Scan for the cell matching the given text and deliver its (X, Y) coordinate at center. 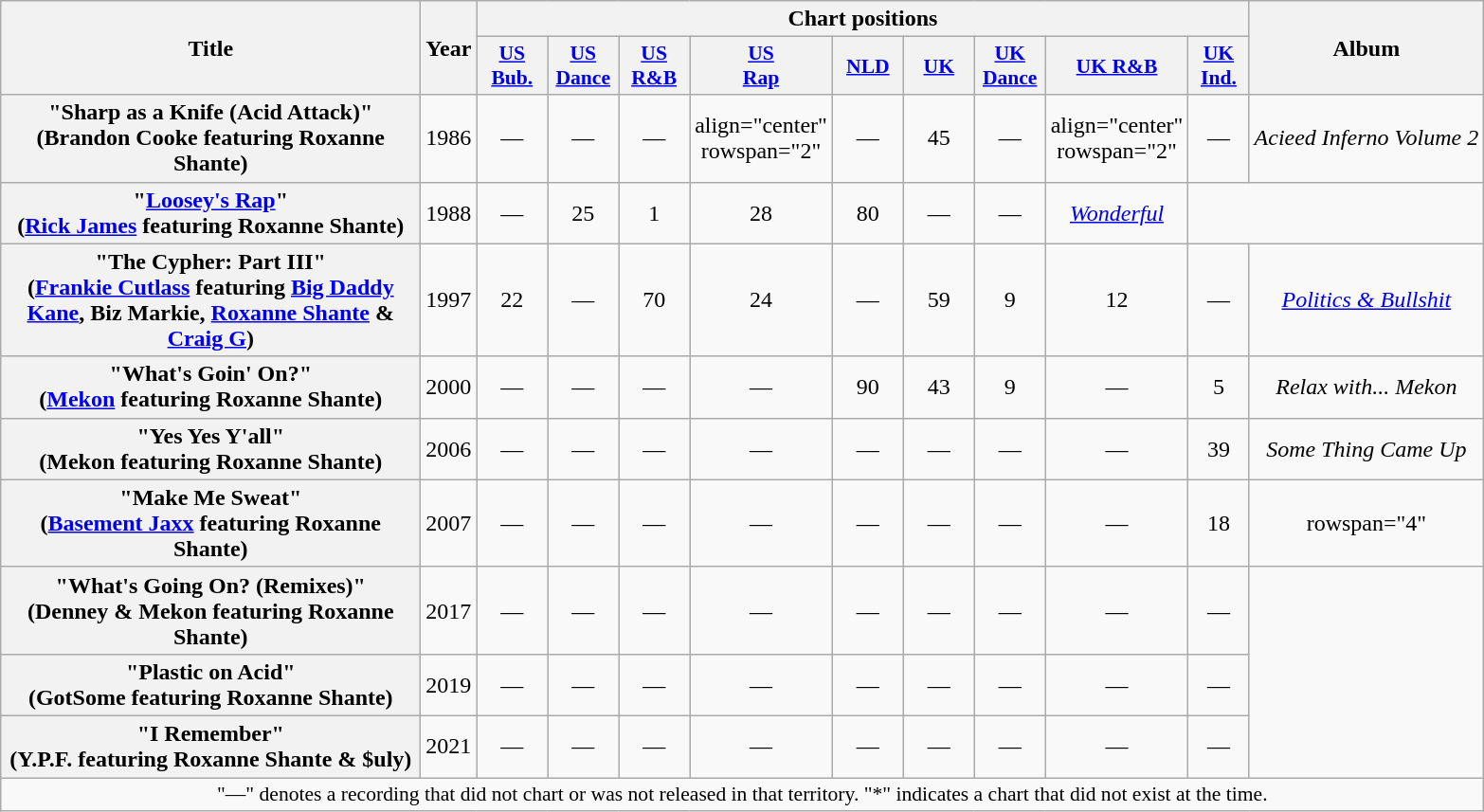
18 (1219, 523)
1 (654, 212)
"—" denotes a recording that did not chart or was not released in that territory. "*" indicates a chart that did not exist at the time. (743, 794)
"What's Going On? (Remixes)"(Denney & Mekon featuring Roxanne Shante) (210, 610)
2021 (449, 747)
UK R&B (1116, 66)
2006 (449, 449)
rowspan="4" (1366, 523)
1986 (449, 138)
70 (654, 299)
2017 (449, 610)
45 (938, 138)
24 (762, 299)
59 (938, 299)
Album (1366, 47)
2019 (449, 684)
28 (762, 212)
US R&B (654, 66)
"Loosey's Rap"(Rick James featuring Roxanne Shante) (210, 212)
90 (868, 387)
12 (1116, 299)
80 (868, 212)
US Bub. (512, 66)
"The Cypher: Part III"(Frankie Cutlass featuring Big Daddy Kane, Biz Markie, Roxanne Shante & Craig G) (210, 299)
1997 (449, 299)
"Plastic on Acid"(GotSome featuring Roxanne Shante) (210, 684)
Some Thing Came Up (1366, 449)
NLD (868, 66)
Title (210, 47)
Politics & Bullshit (1366, 299)
"Make Me Sweat"(Basement Jaxx featuring Roxanne Shante) (210, 523)
"Yes Yes Y'all"(Mekon featuring Roxanne Shante) (210, 449)
UK Ind. (1219, 66)
2000 (449, 387)
UK (938, 66)
2007 (449, 523)
Acieed Inferno Volume 2 (1366, 138)
Wonderful (1116, 212)
5 (1219, 387)
22 (512, 299)
UK Dance (1010, 66)
"I Remember"(Y.P.F. featuring Roxanne Shante & $uly) (210, 747)
39 (1219, 449)
US Dance (584, 66)
"Sharp as a Knife (Acid Attack)"(Brandon Cooke featuring Roxanne Shante) (210, 138)
US Rap (762, 66)
Relax with... Mekon (1366, 387)
Chart positions (862, 19)
1988 (449, 212)
"What's Goin' On?"(Mekon featuring Roxanne Shante) (210, 387)
Year (449, 47)
43 (938, 387)
25 (584, 212)
